Identify which cell holds the provided text, then report its [X, Y] central coordinate. 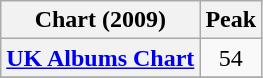
UK Albums Chart [100, 58]
Peak [231, 20]
54 [231, 58]
Chart (2009) [100, 20]
